For the text-containing cell, return its midpoint in (x, y) coordinate format. 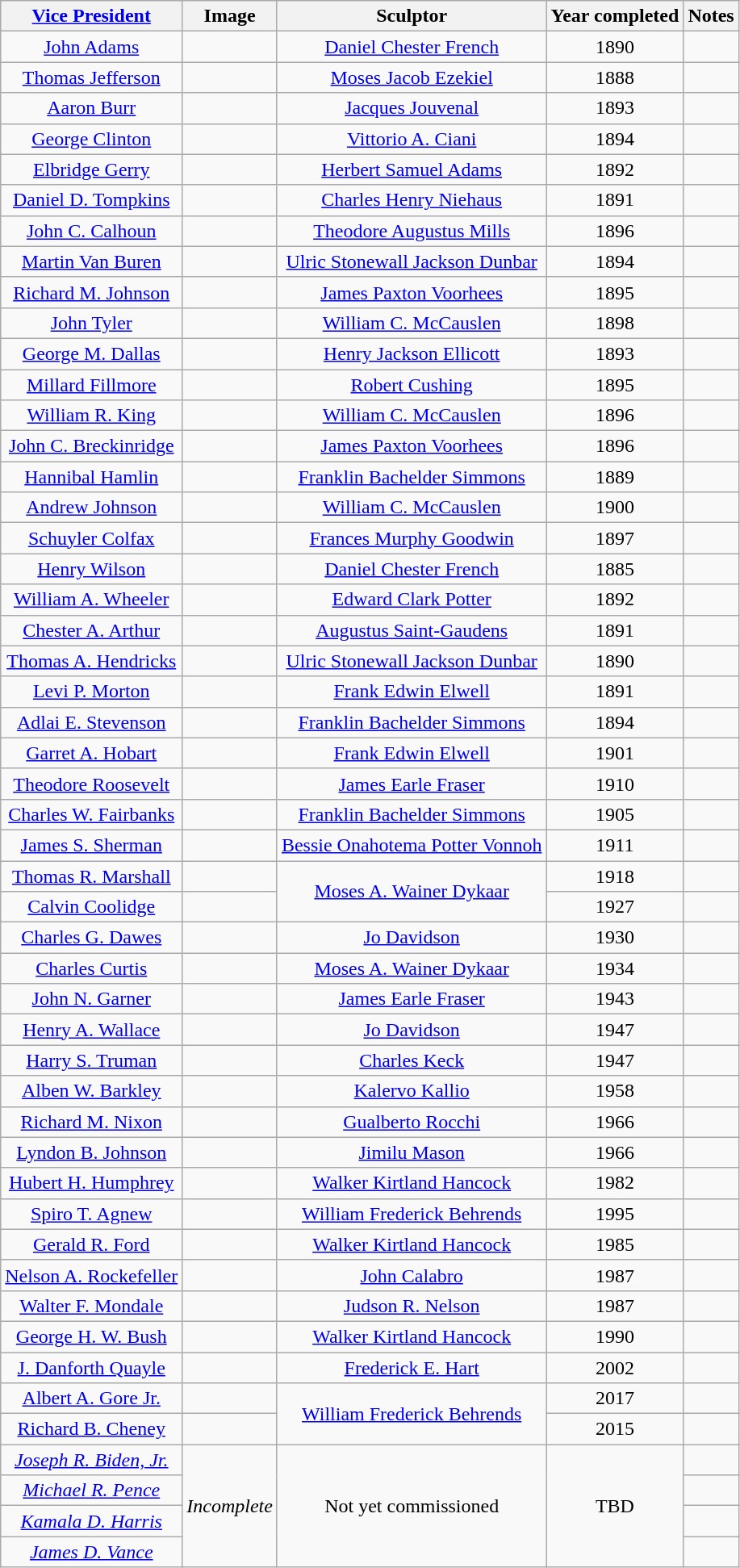
Charles Keck (412, 1060)
1885 (615, 569)
Not yet commissioned (412, 1506)
Year completed (615, 16)
1985 (615, 1244)
Thomas R. Marshall (92, 876)
Alben W. Barkley (92, 1091)
Joseph R. Biden, Jr. (92, 1460)
Vittorio A. Ciani (412, 139)
1910 (615, 784)
Daniel D. Tompkins (92, 200)
Richard M. Nixon (92, 1122)
Incomplete (230, 1506)
Calvin Coolidge (92, 907)
William R. King (92, 416)
Bessie Onahotema Potter Vonnoh (412, 845)
Notes (711, 16)
Walter F. Mondale (92, 1306)
Henry Wilson (92, 569)
Kamala D. Harris (92, 1521)
Charles Henry Niehaus (412, 200)
John Calabro (412, 1275)
1995 (615, 1214)
Thomas A. Hendricks (92, 661)
1930 (615, 938)
2002 (615, 1368)
Sculptor (412, 16)
Levi P. Morton (92, 692)
Charles Curtis (92, 968)
Martin Van Buren (92, 261)
William A. Wheeler (92, 600)
Richard B. Cheney (92, 1429)
Image (230, 16)
Michael R. Pence (92, 1491)
George Clinton (92, 139)
Adlai E. Stevenson (92, 722)
1982 (615, 1183)
John Tyler (92, 323)
Robert Cushing (412, 385)
1943 (615, 999)
Judson R. Nelson (412, 1306)
Frederick E. Hart (412, 1368)
1918 (615, 876)
James D. Vance (92, 1552)
Charles G. Dawes (92, 938)
Augustus Saint-Gaudens (412, 630)
Gerald R. Ford (92, 1244)
George H. W. Bush (92, 1336)
2015 (615, 1429)
Jimilu Mason (412, 1152)
Gualberto Rocchi (412, 1122)
Frances Murphy Goodwin (412, 538)
Moses Jacob Ezekiel (412, 77)
2017 (615, 1399)
TBD (615, 1506)
Theodore Augustus Mills (412, 231)
Henry Jackson Ellicott (412, 353)
George M. Dallas (92, 353)
Jacques Jouvenal (412, 108)
1888 (615, 77)
Henry A. Wallace (92, 1030)
1900 (615, 508)
Theodore Roosevelt (92, 784)
Nelson A. Rockefeller (92, 1275)
1889 (615, 477)
Richard M. Johnson (92, 292)
1911 (615, 845)
1990 (615, 1336)
Vice President (92, 16)
1958 (615, 1091)
John Adams (92, 47)
Hannibal Hamlin (92, 477)
Thomas Jefferson (92, 77)
1927 (615, 907)
Albert A. Gore Jr. (92, 1399)
Spiro T. Agnew (92, 1214)
John C. Calhoun (92, 231)
J. Danforth Quayle (92, 1368)
Chester A. Arthur (92, 630)
John C. Breckinridge (92, 446)
James S. Sherman (92, 845)
Schuyler Colfax (92, 538)
Herbert Samuel Adams (412, 169)
Garret A. Hobart (92, 753)
1898 (615, 323)
Elbridge Gerry (92, 169)
1897 (615, 538)
John N. Garner (92, 999)
1934 (615, 968)
Andrew Johnson (92, 508)
1901 (615, 753)
Hubert H. Humphrey (92, 1183)
Harry S. Truman (92, 1060)
Kalervo Kallio (412, 1091)
Lyndon B. Johnson (92, 1152)
Edward Clark Potter (412, 600)
Aaron Burr (92, 108)
Charles W. Fairbanks (92, 814)
1905 (615, 814)
Millard Fillmore (92, 385)
